For the text-containing cell, return its midpoint in (X, Y) coordinate format. 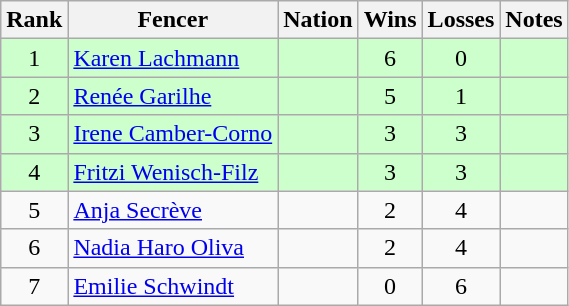
Nation (318, 20)
Fritzi Wenisch-Filz (173, 172)
Anja Secrève (173, 210)
Karen Lachmann (173, 58)
Rank (34, 20)
Wins (390, 20)
Losses (461, 20)
Renée Garilhe (173, 96)
Irene Camber-Corno (173, 134)
Fencer (173, 20)
7 (34, 286)
Notes (534, 20)
Nadia Haro Oliva (173, 248)
Emilie Schwindt (173, 286)
